Find where the given text appears and provide that cell's center as [X, Y] coordinate. 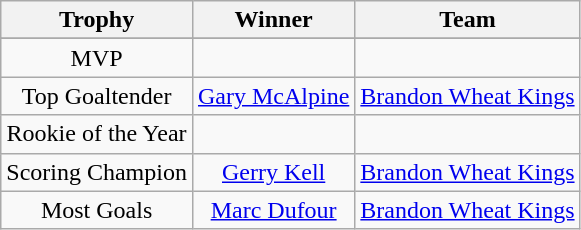
Top Goaltender [97, 96]
Gary McAlpine [273, 96]
Marc Dufour [273, 210]
Winner [273, 20]
MVP [97, 58]
Trophy [97, 20]
Most Goals [97, 210]
Team [468, 20]
Scoring Champion [97, 172]
Rookie of the Year [97, 134]
Gerry Kell [273, 172]
